Capture the cell that displays the provided text and extract its (X, Y) central coordinate. 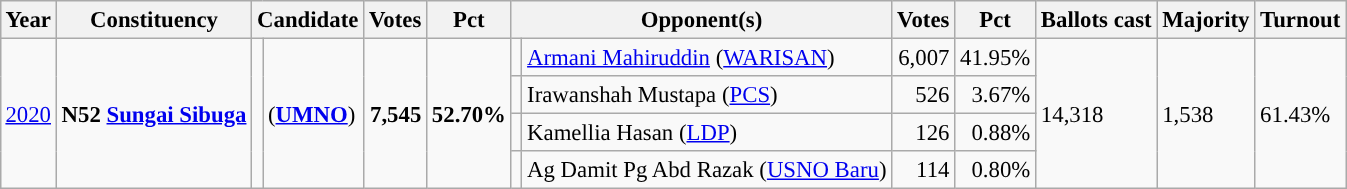
Year (28, 20)
Constituency (154, 20)
114 (924, 170)
126 (924, 133)
2020 (28, 113)
61.43% (1300, 113)
41.95% (996, 57)
52.70% (470, 113)
14,318 (1096, 113)
3.67% (996, 95)
6,007 (924, 57)
Turnout (1300, 20)
Ballots cast (1096, 20)
Armani Mahiruddin (WARISAN) (707, 57)
Kamellia Hasan (LDP) (707, 133)
1,538 (1206, 113)
(UMNO) (314, 113)
Ag Damit Pg Abd Razak (USNO Baru) (707, 170)
7,545 (396, 113)
Opponent(s) (702, 20)
526 (924, 95)
Candidate (308, 20)
N52 Sungai Sibuga (154, 113)
Majority (1206, 20)
Irawanshah Mustapa (PCS) (707, 95)
0.80% (996, 170)
0.88% (996, 133)
